Pinpoint the cell where the given text exists, returning its [X, Y] midpoint coordinate. 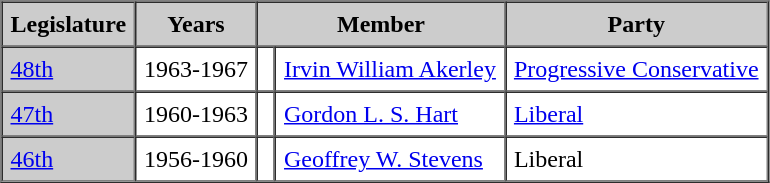
1963-1967 [196, 68]
48th [69, 68]
Gordon L. S. Hart [390, 114]
1956-1960 [196, 158]
Geoffrey W. Stevens [390, 158]
1960-1963 [196, 114]
Legislature [69, 24]
46th [69, 158]
Member [381, 24]
Irvin William Akerley [390, 68]
47th [69, 114]
Years [196, 24]
Progressive Conservative [636, 68]
Party [636, 24]
